Capture the cell that displays the provided text and extract its [x, y] central coordinate. 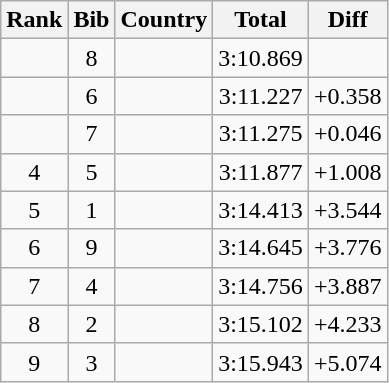
2 [92, 324]
3:11.877 [261, 172]
3:14.756 [261, 286]
3 [92, 362]
+3.776 [348, 248]
3:11.227 [261, 96]
+5.074 [348, 362]
+0.358 [348, 96]
3:14.645 [261, 248]
Country [164, 20]
+3.887 [348, 286]
3:15.943 [261, 362]
Total [261, 20]
Rank [34, 20]
3:15.102 [261, 324]
+1.008 [348, 172]
Bib [92, 20]
3:10.869 [261, 58]
+3.544 [348, 210]
3:11.275 [261, 134]
1 [92, 210]
+4.233 [348, 324]
+0.046 [348, 134]
3:14.413 [261, 210]
Diff [348, 20]
